Extract the (x, y) coordinate from the center of the cell holding the provided text.  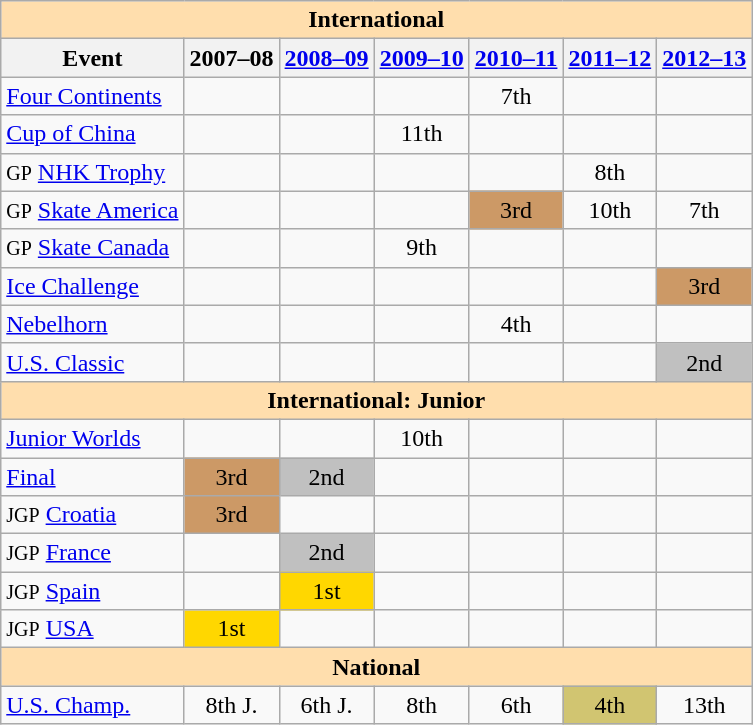
GP NHK Trophy (92, 172)
GP Skate America (92, 210)
Final (92, 477)
13th (704, 705)
JGP Croatia (92, 515)
2008–09 (326, 58)
2011–12 (610, 58)
Cup of China (92, 134)
Ice Challenge (92, 286)
U.S. Classic (92, 362)
JGP USA (92, 629)
GP Skate Canada (92, 248)
JGP France (92, 553)
8th J. (232, 705)
6th J. (326, 705)
9th (422, 248)
2012–13 (704, 58)
U.S. Champ. (92, 705)
2009–10 (422, 58)
11th (422, 134)
International (376, 20)
2010–11 (516, 58)
National (376, 667)
Event (92, 58)
Four Continents (92, 96)
JGP Spain (92, 591)
2007–08 (232, 58)
International: Junior (376, 400)
Junior Worlds (92, 438)
6th (516, 705)
Nebelhorn (92, 324)
